Detect which cell encompasses the target text, then output its (X, Y) center coordinate. 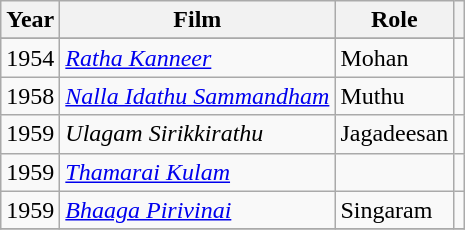
Bhaaga Pirivinai (198, 210)
1954 (30, 58)
1958 (30, 96)
Role (394, 20)
Thamarai Kulam (198, 172)
Singaram (394, 210)
Ulagam Sirikkirathu (198, 134)
Nalla Idathu Sammandham (198, 96)
Jagadeesan (394, 134)
Ratha Kanneer (198, 58)
Film (198, 20)
Mohan (394, 58)
Year (30, 20)
Muthu (394, 96)
